For the text-containing cell, return its midpoint in (X, Y) coordinate format. 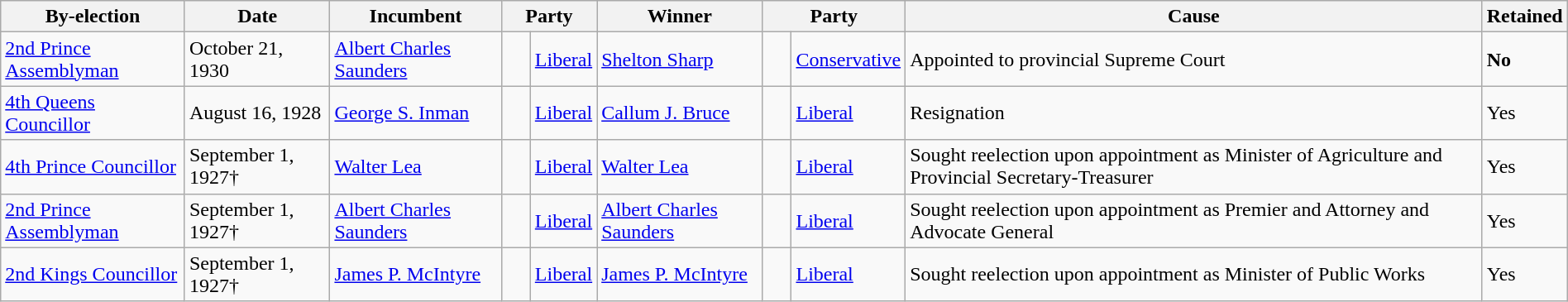
August 16, 1928 (257, 113)
No (1525, 60)
Sought reelection upon appointment as Minister of Public Works (1194, 275)
October 21, 1930 (257, 60)
2nd Kings Councillor (93, 275)
Shelton Sharp (680, 60)
Conservative (849, 60)
George S. Inman (415, 113)
Callum J. Bruce (680, 113)
Appointed to provincial Supreme Court (1194, 60)
Winner (680, 17)
4th Prince Councillor (93, 167)
Retained (1525, 17)
4th Queens Councillor (93, 113)
Incumbent (415, 17)
Sought reelection upon appointment as Premier and Attorney and Advocate General (1194, 220)
Cause (1194, 17)
By-election (93, 17)
Date (257, 17)
Resignation (1194, 113)
Sought reelection upon appointment as Minister of Agriculture and Provincial Secretary-Treasurer (1194, 167)
